Pinpoint the cell where the given text exists, returning its (X, Y) midpoint coordinate. 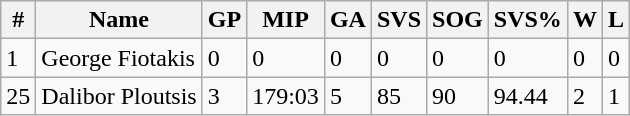
3 (224, 96)
L (616, 20)
Name (119, 20)
MIP (286, 20)
W (584, 20)
SVS% (528, 20)
Dalibor Ploutsis (119, 96)
George Fiotakis (119, 58)
25 (18, 96)
85 (398, 96)
90 (458, 96)
2 (584, 96)
SVS (398, 20)
GA (348, 20)
SOG (458, 20)
94.44 (528, 96)
GP (224, 20)
5 (348, 96)
# (18, 20)
179:03 (286, 96)
